From the cell containing the given text, extract its center point as (x, y) coordinate. 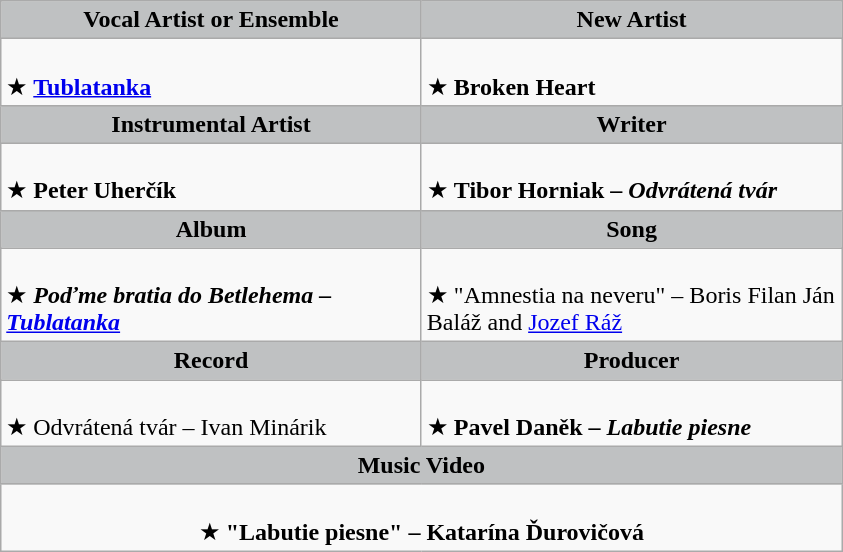
Writer (632, 124)
★ "Amnestia na neveru" – Boris Filan Ján Baláž and Jozef Ráž (632, 295)
Vocal Artist or Ensemble (212, 20)
★ Tibor Horniak – Odvrátená tvár (632, 176)
Record (212, 361)
Instrumental Artist (212, 124)
Album (212, 229)
★ "Labutie piesne" – Katarína Ďurovičová (422, 518)
★ Broken Heart (632, 72)
Producer (632, 361)
★ Tublatanka (212, 72)
★ Peter Uherčík (212, 176)
Music Video (422, 465)
★ Poďme bratia do Betlehema – Tublatanka (212, 295)
★ Odvrátená tvár – Ivan Minárik (212, 414)
Song (632, 229)
New Artist (632, 20)
★ Pavel Daněk – Labutie piesne (632, 414)
